Pinpoint the cell where the given text exists, returning its (X, Y) midpoint coordinate. 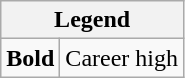
Bold (30, 58)
Career high (122, 58)
Legend (92, 20)
